Find where the given text appears and provide that cell's center as (x, y) coordinate. 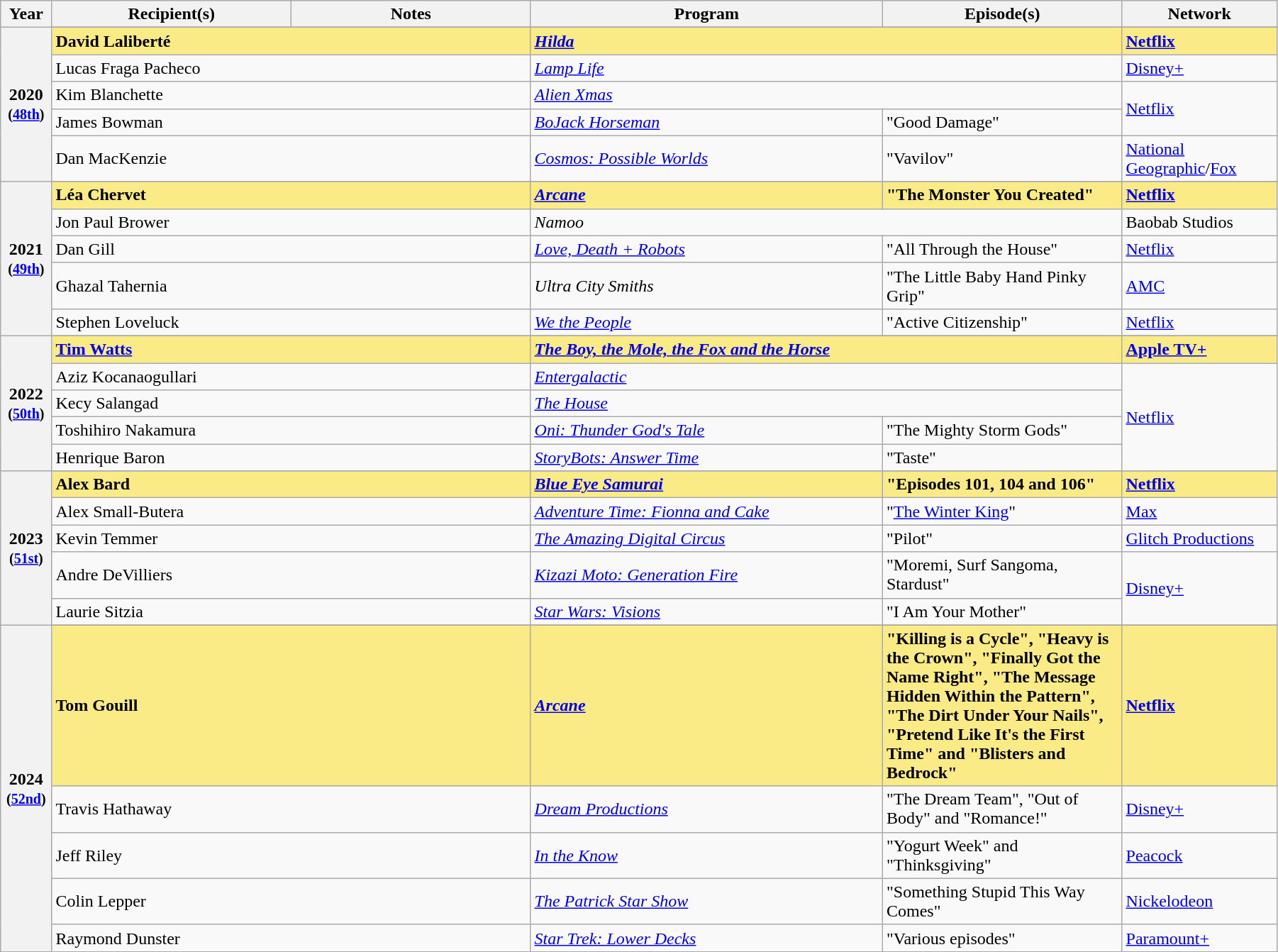
Colin Lepper (291, 901)
StoryBots: Answer Time (706, 458)
We the People (706, 322)
2024 (52nd) (26, 788)
"Taste" (1002, 458)
Year (26, 14)
Adventure Time: Fionna and Cake (706, 511)
"Good Damage" (1002, 122)
Dream Productions (706, 809)
Kevin Temmer (291, 538)
Tom Gouill (291, 705)
Alex Small-Butera (291, 511)
Lucas Fraga Pacheco (291, 68)
Recipient(s) (172, 14)
Baobab Studios (1199, 222)
Apple TV+ (1199, 349)
"The Winter King" (1002, 511)
Stephen Loveluck (291, 322)
Henrique Baron (291, 458)
Alex Bard (291, 485)
National Geographic/Fox (1199, 159)
The Amazing Digital Circus (706, 538)
Jon Paul Brower (291, 222)
Nickelodeon (1199, 901)
AMC (1199, 285)
Notes (411, 14)
2023 (51st) (26, 548)
"Something Stupid This Way Comes" (1002, 901)
Raymond Dunster (291, 938)
"The Dream Team", "Out of Body" and "Romance!" (1002, 809)
The House (826, 404)
"The Monster You Created" (1002, 195)
Lamp Life (826, 68)
Entergalactic (826, 377)
Oni: Thunder God's Tale (706, 431)
Star Wars: Visions (706, 611)
Tim Watts (291, 349)
Love, Death + Robots (706, 249)
Alien Xmas (826, 95)
"Vavilov" (1002, 159)
2021 (49th) (26, 258)
"Various episodes" (1002, 938)
2022 (50th) (26, 403)
"I Am Your Mother" (1002, 611)
Paramount+ (1199, 938)
Glitch Productions (1199, 538)
BoJack Horseman (706, 122)
"The Little Baby Hand Pinky Grip" (1002, 285)
"Moremi, Surf Sangoma, Stardust" (1002, 575)
The Boy, the Mole, the Fox and the Horse (826, 349)
Namoo (826, 222)
Network (1199, 14)
Laurie Sitzia (291, 611)
Toshihiro Nakamura (291, 431)
James Bowman (291, 122)
Max (1199, 511)
"Episodes 101, 104 and 106" (1002, 485)
Peacock (1199, 856)
"Yogurt Week" and "Thinksgiving" (1002, 856)
Dan Gill (291, 249)
"All Through the House" (1002, 249)
Kecy Salangad (291, 404)
Episode(s) (1002, 14)
Ghazal Tahernia (291, 285)
Jeff Riley (291, 856)
Léa Chervet (291, 195)
"Pilot" (1002, 538)
"The Mighty Storm Gods" (1002, 431)
Andre DeVilliers (291, 575)
Dan MacKenzie (291, 159)
Aziz Kocanaogullari (291, 377)
Hilda (826, 41)
"Active Citizenship" (1002, 322)
Kizazi Moto: Generation Fire (706, 575)
Program (706, 14)
2020 (48th) (26, 105)
Blue Eye Samurai (706, 485)
Ultra City Smiths (706, 285)
Travis Hathaway (291, 809)
The Patrick Star Show (706, 901)
Kim Blanchette (291, 95)
Star Trek: Lower Decks (706, 938)
David Laliberté (291, 41)
In the Know (706, 856)
Cosmos: Possible Worlds (706, 159)
